Search for the cell housing the specified text and yield its [x, y] center coordinate. 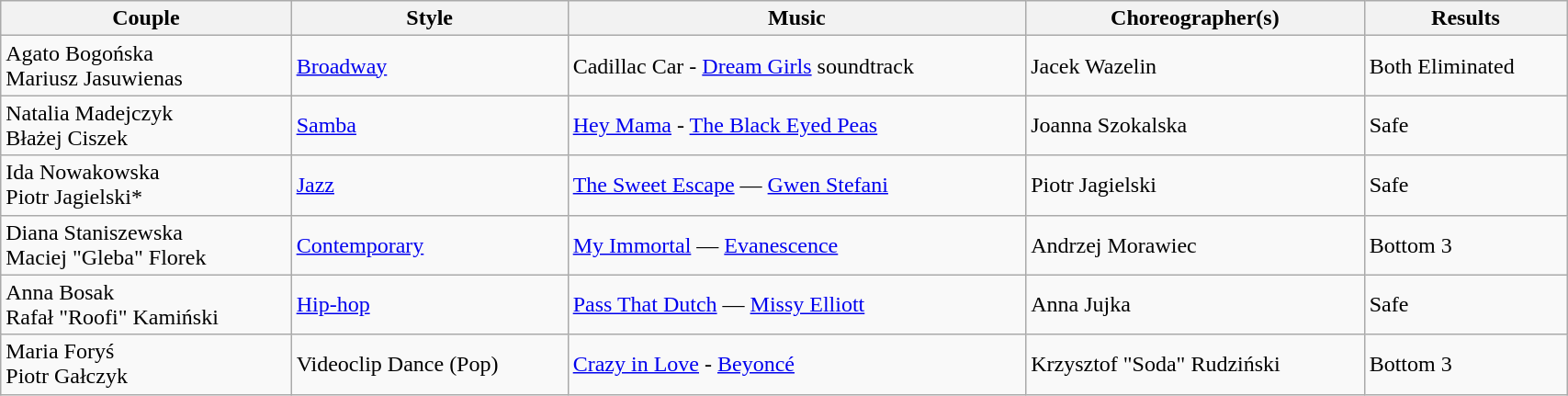
Agato BogońskaMariusz Jasuwienas [146, 66]
Music [796, 18]
Anna Jujka [1196, 305]
Anna BosakRafał "Roofi" Kamiński [146, 305]
Jazz [430, 186]
Both Eliminated [1465, 66]
Diana StaniszewskaMaciej "Gleba" Florek [146, 244]
Maria ForyśPiotr Gałczyk [146, 364]
Piotr Jagielski [1196, 186]
Natalia MadejczykBłażej Ciszek [146, 125]
Couple [146, 18]
Cadillac Car - Dream Girls soundtrack [796, 66]
Andrzej Morawiec [1196, 244]
Broadway [430, 66]
Hip-hop [430, 305]
Hey Mama - The Black Eyed Peas [796, 125]
Pass That Dutch — Missy Elliott [796, 305]
Results [1465, 18]
Contemporary [430, 244]
Choreographer(s) [1196, 18]
Joanna Szokalska [1196, 125]
Ida NowakowskaPiotr Jagielski* [146, 186]
Videoclip Dance (Pop) [430, 364]
Style [430, 18]
My Immortal — Evanescence [796, 244]
Krzysztof "Soda" Rudziński [1196, 364]
Jacek Wazelin [1196, 66]
Crazy in Love - Beyoncé [796, 364]
The Sweet Escape — Gwen Stefani [796, 186]
Samba [430, 125]
